Scan for the cell matching the given text and deliver its (x, y) coordinate at center. 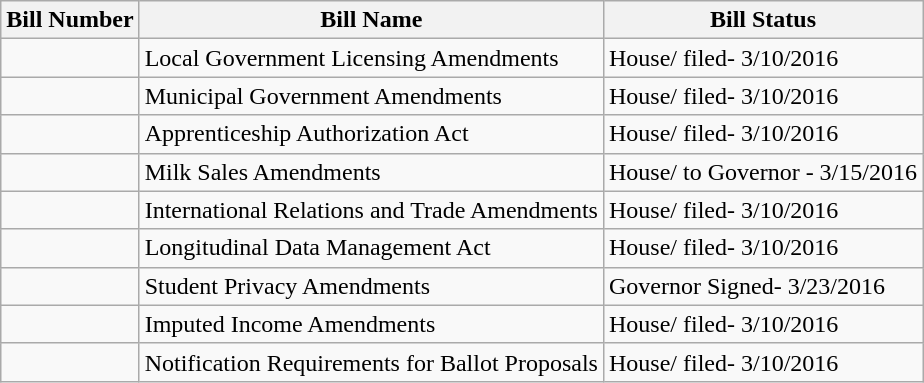
International Relations and Trade Amendments (371, 210)
Apprenticeship Authorization Act (371, 134)
Longitudinal Data Management Act (371, 248)
Notification Requirements for Ballot Proposals (371, 362)
House/ to Governor - 3/15/2016 (762, 172)
Bill Status (762, 20)
Municipal Government Amendments (371, 96)
Imputed Income Amendments (371, 324)
Local Government Licensing Amendments (371, 58)
Governor Signed- 3/23/2016 (762, 286)
Milk Sales Amendments (371, 172)
Student Privacy Amendments (371, 286)
Bill Number (70, 20)
Bill Name (371, 20)
